Determine the [x, y] coordinate at the center of the cell enclosing the given text.  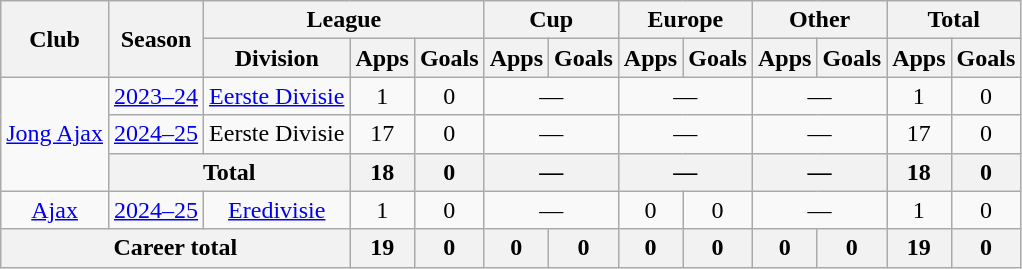
League [344, 20]
Eredivisie [277, 210]
Ajax [55, 210]
2023–24 [156, 96]
Cup [551, 20]
Career total [176, 248]
Season [156, 39]
Other [819, 20]
Europe [685, 20]
Jong Ajax [55, 134]
Club [55, 39]
Division [277, 58]
